Search for the cell housing the specified text and yield its (X, Y) center coordinate. 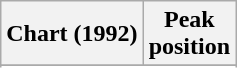
Chart (1992) (72, 34)
Peakposition (189, 34)
